Output the (x, y) coordinate of the center of the cell containing the given text.  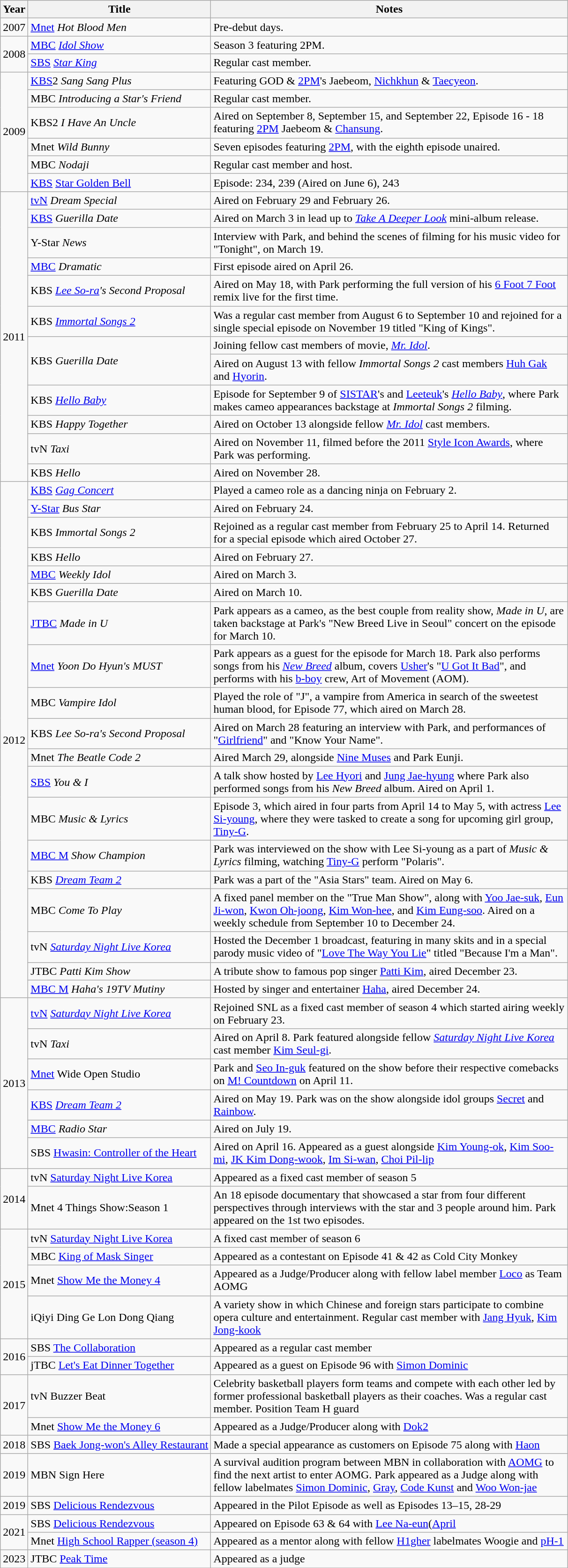
Seven episodes featuring 2PM, with the eighth episode unaired. (389, 147)
Mnet The Beatle Code 2 (120, 758)
Aired on February 27. (389, 557)
2013 (14, 1083)
2023 (14, 1559)
Made a special appearance as customers on Episode 75 along with Haon (389, 1444)
iQiyi Ding Ge Lon Dong Qiang (120, 1317)
2018 (14, 1444)
MBC Idol Show (120, 45)
Interview with Park, and behind the scenes of filming for his music video for "Tonight", on March 19. (389, 242)
2011 (14, 337)
Aired on November 11, filmed before the 2011 Style Icon Awards, where Park was performing. (389, 448)
KBS2 Sang Sang Plus (120, 81)
tvN Dream Special (120, 200)
Aired on April 8. Park featured alongside fellow Saturday Night Live Korea cast member Kim Seul-gi. (389, 1044)
Aired on May 19. Park was on the show alongside idol groups Secret and Rainbow. (389, 1105)
Mnet High School Rapper (season 4) (120, 1541)
A fixed cast member of season 6 (389, 1238)
2015 (14, 1284)
Appeared as a mentor along with fellow H1gher labelmates Woogie and pH-1 (389, 1541)
Aired on March 10. (389, 592)
Aired on October 13 alongside fellow Mr. Idol cast members. (389, 424)
Rejoined SNL as a fixed cast member of season 4 which started airing weekly on February 23. (389, 1013)
Aired on March 3. (389, 574)
A tribute show to famous pop singer Patti Kim, aired December 23. (389, 971)
KBS Star Golden Bell (120, 182)
Hosted by singer and entertainer Haha, aired December 24. (389, 989)
MBN Sign Here (120, 1475)
MBC Music & Lyrics (120, 819)
KBS Gag Concert (120, 490)
Appeared as a Judge/Producer along with Dok2 (389, 1426)
Aired on August 13 with fellow Immortal Songs 2 cast members Huh Gak and Hyorin. (389, 369)
Appeared on Episode 63 & 64 with Lee Na-eun(April (389, 1523)
Was a regular cast member from August 6 to September 10 and rejoined for a single special episode on November 19 titled "King of Kings". (389, 322)
Aired on February 24. (389, 508)
Park and Seo In-guk featured on the show before their respective comebacks on M! Countdown on April 11. (389, 1074)
Appeared as a Judge/Producer along with fellow label member Loco as Team AOMG (389, 1280)
MBC Vampire Idol (120, 703)
Played the role of "J", a vampire from America in search of the sweetest human blood, for Episode 77, which aired on March 28. (389, 703)
Aired on July 19. (389, 1129)
Aired on April 16. Appeared as a guest alongside Kim Young-ok, Kim Soo-mi, JK Kim Dong-wook, Im Si-wan, Choi Pil-lip (389, 1153)
SBS Star King (120, 63)
Regular cast member and host. (389, 165)
2014 (14, 1199)
Episode: 234, 239 (Aired on June 6), 243 (389, 182)
MBC M Haha's 19TV Mutiny (120, 989)
Aired on May 18, with Park performing the full version of his 6 Foot 7 Foot remix live for the first time. (389, 291)
SBS You & I (120, 782)
Mnet Hot Blood Men (120, 27)
SBS Hwasin: Controller of the Heart (120, 1153)
MBC Come To Play (120, 910)
MBC Dramatic (120, 267)
2021 (14, 1532)
Aired on March 28 featuring an interview with Park, and performances of "Girlfriend" and "Know Your Name". (389, 733)
Y-Star Bus Star (120, 508)
Y-Star News (120, 242)
MBC Nodaji (120, 165)
2007 (14, 27)
A talk show hosted by Lee Hyori and Jung Jae-hyung where Park also performed songs from his New Breed album. Aired on April 1. (389, 782)
Season 3 featuring 2PM. (389, 45)
Appeared as a judge (389, 1559)
MBC Weekly Idol (120, 574)
Aired March 29, alongside Nine Muses and Park Eunji. (389, 758)
Park was a part of the "Asia Stars" team. Aired on May 6. (389, 880)
Title (120, 9)
KBS Hello Baby (120, 400)
SBS The Collaboration (120, 1348)
Mnet Show Me the Money 4 (120, 1280)
Joining fellow cast members of movie, Mr. Idol. (389, 346)
First episode aired on April 26. (389, 267)
Appeared as a guest on Episode 96 with Simon Dominic (389, 1365)
2016 (14, 1357)
Notes (389, 9)
Aired on November 28. (389, 473)
Mnet Wide Open Studio (120, 1074)
Appeared in the Pilot Episode as well as Episodes 13–15, 28-29 (389, 1505)
Year (14, 9)
tvN Buzzer Beat (120, 1396)
Aired on March 3 in lead up to Take A Deeper Look mini-album release. (389, 218)
KBS2 I Have An Uncle (120, 123)
Played a cameo role as a dancing ninja on February 2. (389, 490)
Mnet 4 Things Show:Season 1 (120, 1208)
MBC King of Mask Singer (120, 1256)
Aired on February 29 and February 26. (389, 200)
Pre-debut days. (389, 27)
2009 (14, 131)
Park was interviewed on the show with Lee Si-young as a part of Music & Lyrics filming, watching Tiny-G perform "Polaris". (389, 855)
KBS Happy Together (120, 424)
MBC Radio Star (120, 1129)
Rejoined as a regular cast member from February 25 to April 14. Returned for a special episode which aired October 27. (389, 533)
Mnet Wild Bunny (120, 147)
SBS Baek Jong-won's Alley Restaurant (120, 1444)
2017 (14, 1405)
Aired on September 8, September 15, and September 22, Episode 16 - 18 featuring 2PM Jaebeom & Chansung. (389, 123)
MBC Introducing a Star's Friend (120, 98)
jTBC Let's Eat Dinner Together (120, 1365)
Episode for September 9 of SISTAR's and Leeteuk's Hello Baby, where Park makes cameo appearances backstage at Immortal Songs 2 filming. (389, 400)
Appeared as a contestant on Episode 41 & 42 as Cold City Monkey (389, 1256)
JTBC Made in U (120, 623)
Mnet Show Me the Money 6 (120, 1426)
Mnet Yoon Do Hyun's MUST (120, 666)
JTBC Peak Time (120, 1559)
Featuring GOD & 2PM's Jaebeom, Nichkhun & Taecyeon. (389, 81)
MBC M Show Champion (120, 855)
Hosted the December 1 broadcast, featuring in many skits and in a special parody music video of "Love The Way You Lie" titled "Because I'm a Man". (389, 947)
2008 (14, 54)
2012 (14, 740)
Appeared as a regular cast member (389, 1348)
JTBC Patti Kim Show (120, 971)
Appeared as a fixed cast member of season 5 (389, 1177)
